Detect which cell encompasses the target text, then output its [x, y] center coordinate. 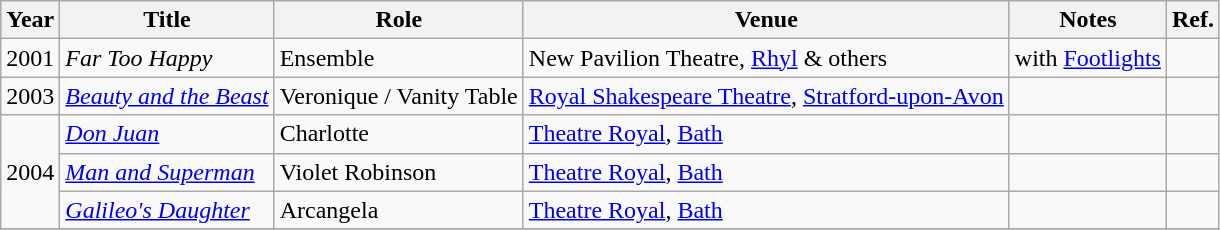
Charlotte [398, 134]
Arcangela [398, 210]
Man and Superman [167, 172]
Veronique / Vanity Table [398, 96]
Role [398, 20]
with Footlights [1088, 58]
Galileo's Daughter [167, 210]
Royal Shakespeare Theatre, Stratford-upon-Avon [766, 96]
2004 [30, 172]
2003 [30, 96]
New Pavilion Theatre, Rhyl & others [766, 58]
Don Juan [167, 134]
Ref. [1192, 20]
2001 [30, 58]
Venue [766, 20]
Beauty and the Beast [167, 96]
Violet Robinson [398, 172]
Year [30, 20]
Far Too Happy [167, 58]
Notes [1088, 20]
Title [167, 20]
Ensemble [398, 58]
